Extract the (x, y) coordinate from the center of the cell holding the provided text.  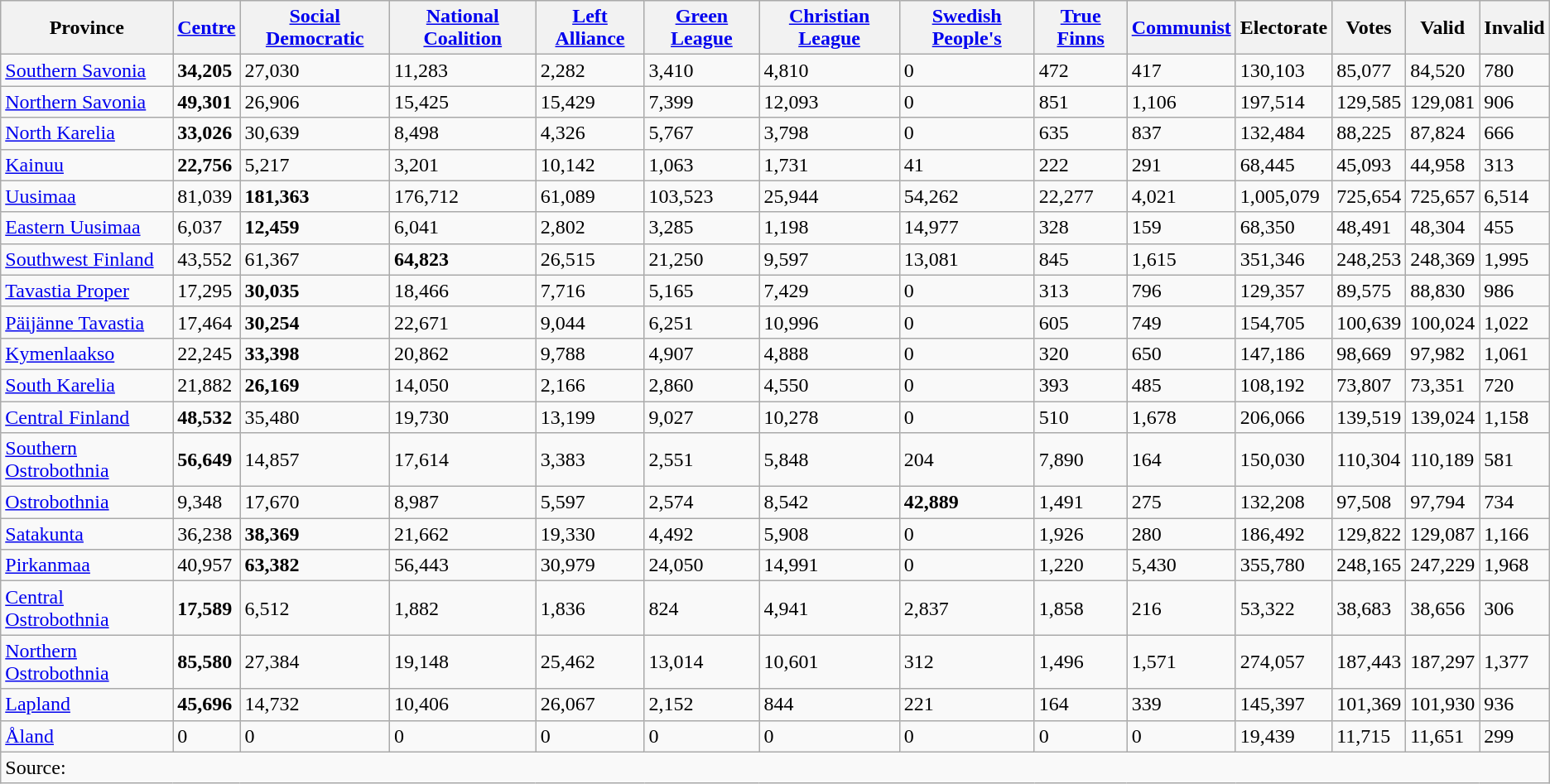
1,063 (702, 165)
1,061 (1515, 354)
22,671 (462, 322)
2,837 (967, 608)
South Karelia (87, 385)
45,093 (1369, 165)
33,026 (207, 133)
248,165 (1369, 565)
56,649 (207, 460)
17,589 (207, 608)
Southern Savonia (87, 70)
176,712 (462, 196)
3,410 (702, 70)
Central Ostrobothnia (87, 608)
56,443 (462, 565)
7,716 (590, 291)
10,278 (830, 416)
27,030 (315, 70)
88,830 (1442, 291)
21,882 (207, 385)
132,208 (1283, 503)
15,425 (462, 102)
455 (1515, 228)
3,798 (830, 133)
274,057 (1283, 662)
53,322 (1283, 608)
Central Finland (87, 416)
204 (967, 460)
247,229 (1442, 565)
14,857 (315, 460)
7,399 (702, 102)
7,429 (830, 291)
4,492 (702, 534)
248,253 (1369, 259)
30,979 (590, 565)
30,035 (315, 291)
110,304 (1369, 460)
6,037 (207, 228)
68,445 (1283, 165)
1,022 (1515, 322)
17,464 (207, 322)
320 (1081, 354)
Communist (1181, 28)
9,597 (830, 259)
1,836 (590, 608)
13,199 (590, 416)
Uusimaa (87, 196)
Province (87, 28)
Ostrobothnia (87, 503)
84,520 (1442, 70)
1,377 (1515, 662)
9,788 (590, 354)
Eastern Uusimaa (87, 228)
54,262 (967, 196)
1,995 (1515, 259)
42,889 (967, 503)
796 (1181, 291)
129,585 (1369, 102)
351,346 (1283, 259)
9,027 (702, 416)
26,515 (590, 259)
581 (1515, 460)
248,369 (1442, 259)
2,574 (702, 503)
Pirkanmaa (87, 565)
749 (1181, 322)
Åland (87, 736)
725,654 (1369, 196)
26,169 (315, 385)
129,357 (1283, 291)
417 (1181, 70)
1,678 (1181, 416)
10,142 (590, 165)
Northern Ostrobothnia (87, 662)
1,926 (1081, 534)
1,158 (1515, 416)
187,443 (1369, 662)
38,656 (1442, 608)
837 (1181, 133)
275 (1181, 503)
22,245 (207, 354)
108,192 (1283, 385)
1,615 (1181, 259)
19,439 (1283, 736)
5,848 (830, 460)
Southern Ostrobothnia (87, 460)
61,089 (590, 196)
17,670 (315, 503)
15,429 (590, 102)
4,888 (830, 354)
306 (1515, 608)
North Karelia (87, 133)
129,822 (1369, 534)
38,369 (315, 534)
1,731 (830, 165)
2,166 (590, 385)
6,041 (462, 228)
8,498 (462, 133)
181,363 (315, 196)
10,406 (462, 705)
11,651 (1442, 736)
844 (830, 705)
36,238 (207, 534)
6,512 (315, 608)
6,514 (1515, 196)
1,968 (1515, 565)
34,205 (207, 70)
21,662 (462, 534)
328 (1081, 228)
100,639 (1369, 322)
1,220 (1081, 565)
485 (1181, 385)
22,277 (1081, 196)
666 (1515, 133)
48,304 (1442, 228)
355,780 (1283, 565)
Päijänne Tavastia (87, 322)
10,601 (830, 662)
851 (1081, 102)
85,077 (1369, 70)
Source: (775, 767)
150,030 (1283, 460)
26,906 (315, 102)
5,217 (315, 165)
Green League (702, 28)
186,492 (1283, 534)
National Coalition (462, 28)
97,508 (1369, 503)
291 (1181, 165)
197,514 (1283, 102)
1,882 (462, 608)
2,282 (590, 70)
720 (1515, 385)
147,186 (1283, 354)
Satakunta (87, 534)
Electorate (1283, 28)
30,254 (315, 322)
187,297 (1442, 662)
10,996 (830, 322)
101,369 (1369, 705)
780 (1515, 70)
48,491 (1369, 228)
906 (1515, 102)
510 (1081, 416)
97,982 (1442, 354)
17,295 (207, 291)
8,987 (462, 503)
98,669 (1369, 354)
9,348 (207, 503)
Swedish People's (967, 28)
40,957 (207, 565)
101,930 (1442, 705)
824 (702, 608)
650 (1181, 354)
4,941 (830, 608)
Northern Savonia (87, 102)
725,657 (1442, 196)
2,152 (702, 705)
6,251 (702, 322)
159 (1181, 228)
73,351 (1442, 385)
7,890 (1081, 460)
Southwest Finland (87, 259)
472 (1081, 70)
5,908 (830, 534)
Kainuu (87, 165)
129,081 (1442, 102)
635 (1081, 133)
734 (1515, 503)
3,285 (702, 228)
145,397 (1283, 705)
3,201 (462, 165)
5,165 (702, 291)
1,106 (1181, 102)
49,301 (207, 102)
132,484 (1283, 133)
97,794 (1442, 503)
11,283 (462, 70)
Kymenlaakso (87, 354)
38,683 (1369, 608)
88,225 (1369, 133)
64,823 (462, 259)
4,326 (590, 133)
81,039 (207, 196)
221 (967, 705)
986 (1515, 291)
14,977 (967, 228)
103,523 (702, 196)
21,250 (702, 259)
130,103 (1283, 70)
Left Alliance (590, 28)
25,944 (830, 196)
4,810 (830, 70)
1,198 (830, 228)
129,087 (1442, 534)
4,021 (1181, 196)
19,730 (462, 416)
61,367 (315, 259)
139,024 (1442, 416)
1,491 (1081, 503)
Social Democratic (315, 28)
27,384 (315, 662)
25,462 (590, 662)
1,571 (1181, 662)
280 (1181, 534)
26,067 (590, 705)
Centre (207, 28)
845 (1081, 259)
Tavastia Proper (87, 291)
17,614 (462, 460)
True Finns (1081, 28)
11,715 (1369, 736)
44,958 (1442, 165)
30,639 (315, 133)
45,696 (207, 705)
85,580 (207, 662)
1,005,079 (1283, 196)
4,550 (830, 385)
14,050 (462, 385)
936 (1515, 705)
4,907 (702, 354)
19,330 (590, 534)
22,756 (207, 165)
2,551 (702, 460)
89,575 (1369, 291)
5,597 (590, 503)
13,014 (702, 662)
110,189 (1442, 460)
14,732 (315, 705)
3,383 (590, 460)
1,166 (1515, 534)
Valid (1442, 28)
154,705 (1283, 322)
100,024 (1442, 322)
139,519 (1369, 416)
216 (1181, 608)
33,398 (315, 354)
605 (1081, 322)
299 (1515, 736)
2,802 (590, 228)
20,862 (462, 354)
Invalid (1515, 28)
41 (967, 165)
339 (1181, 705)
12,459 (315, 228)
8,542 (830, 503)
312 (967, 662)
Christian League (830, 28)
24,050 (702, 565)
14,991 (830, 565)
5,430 (1181, 565)
87,824 (1442, 133)
222 (1081, 165)
12,093 (830, 102)
19,148 (462, 662)
1,858 (1081, 608)
206,066 (1283, 416)
68,350 (1283, 228)
18,466 (462, 291)
9,044 (590, 322)
43,552 (207, 259)
35,480 (315, 416)
Votes (1369, 28)
5,767 (702, 133)
Lapland (87, 705)
2,860 (702, 385)
1,496 (1081, 662)
13,081 (967, 259)
73,807 (1369, 385)
393 (1081, 385)
63,382 (315, 565)
48,532 (207, 416)
